For the text-containing cell, return its midpoint in (X, Y) coordinate format. 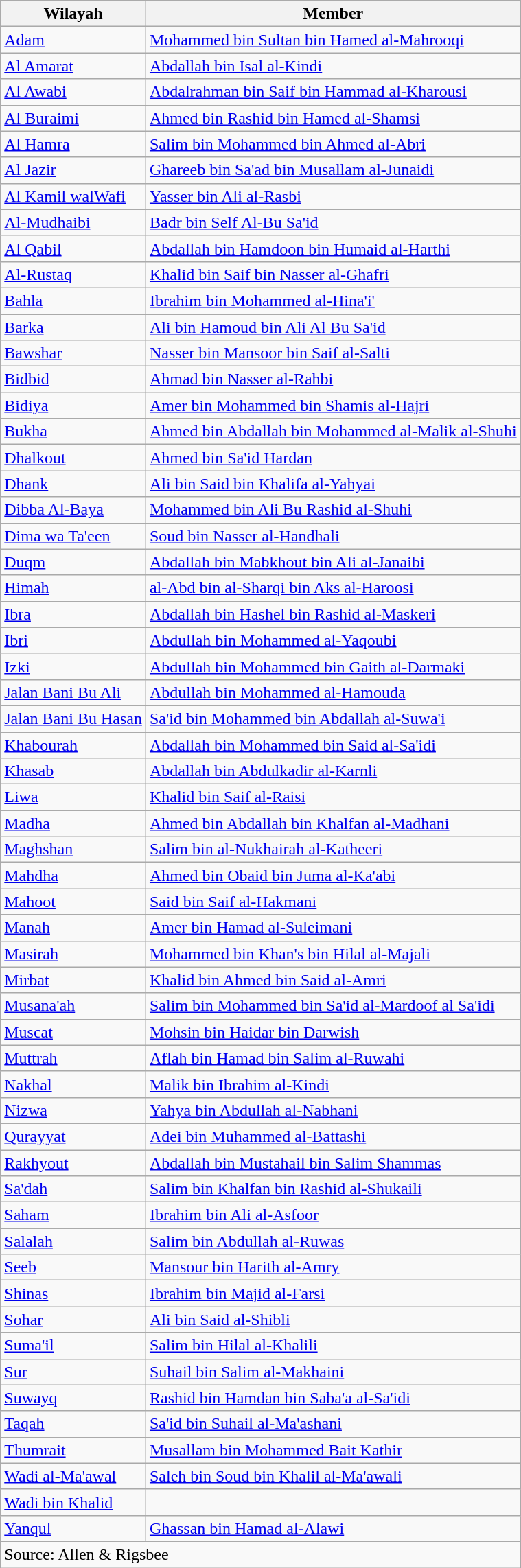
Bahla (73, 301)
Jalan Bani Bu Hasan (73, 718)
Al Kamil walWafi (73, 196)
Rakhyout (73, 1163)
Seeb (73, 1267)
Taqah (73, 1424)
Salim bin Hilal al-Khalili (333, 1346)
Suma'il (73, 1346)
Ibrahim bin Ali al-Asfoor (333, 1215)
Member (333, 14)
Ahmed bin Abdallah bin Mohammed al-Malik al-Shuhi (333, 432)
Amer bin Mohammed bin Shamis al-Hajri (333, 406)
Salim bin Mohammed bin Ahmed al-Abri (333, 144)
Muscat (73, 1032)
Nasser bin Mansoor bin Saif al-Salti (333, 353)
Musallam bin Mohammed Bait Kathir (333, 1450)
Maghshan (73, 850)
Ahmed bin Rashid bin Hamed al-Shamsi (333, 118)
Dhank (73, 484)
Ibrahim bin Majid al-Farsi (333, 1294)
Sa'id bin Suhail al-Ma'ashani (333, 1424)
Himah (73, 588)
al-Abd bin al-Sharqi bin Aks al-Haroosi (333, 588)
Musana'ah (73, 1006)
Al-Rustaq (73, 274)
Thumrait (73, 1450)
Mohammed bin Ali Bu Rashid al-Shuhi (333, 510)
Yahya bin Abdullah al-Nabhani (333, 1110)
Dima wa Ta'een (73, 536)
Liwa (73, 797)
Bidbid (73, 379)
Khalid bin Saif bin Nasser al-Ghafri (333, 274)
Mansour bin Harith al-Amry (333, 1267)
Al Qabil (73, 248)
Manah (73, 928)
Said bin Saif al-Hakmani (333, 902)
Saham (73, 1215)
Salalah (73, 1241)
Salim bin Khalfan bin Rashid al-Shukaili (333, 1189)
Duqm (73, 562)
Adei bin Muhammed al-Battashi (333, 1136)
Ahmed bin Abdallah bin Khalfan al-Madhani (333, 823)
Mohammed bin Sultan bin Hamed al-Mahrooqi (333, 40)
Bawshar (73, 353)
Adam (73, 40)
Malik bin Ibrahim al-Kindi (333, 1084)
Mohsin bin Haidar bin Darwish (333, 1032)
Ibrahim bin Mohammed al-Hina'i' (333, 301)
Yasser bin Ali al-Rasbi (333, 196)
Qurayyat (73, 1136)
Al Buraimi (73, 118)
Abdallah bin Abdulkadir al-Karnli (333, 771)
Mahdha (73, 876)
Mahoot (73, 902)
Ibri (73, 640)
Wadi bin Khalid (73, 1502)
Masirah (73, 954)
Ahmed bin Obaid bin Juma al-Ka'abi (333, 876)
Sohar (73, 1320)
Abdallah bin Isal al-Kindi (333, 66)
Ibra (73, 614)
Abdallah bin Mustahail bin Salim Shammas (333, 1163)
Wilayah (73, 14)
Sur (73, 1372)
Al-Mudhaibi (73, 222)
Rashid bin Hamdan bin Saba'a al-Sa'idi (333, 1398)
Salim bin Mohammed bin Sa'id al-Mardoof al Sa'idi (333, 1006)
Suwayq (73, 1398)
Dibba Al-Baya (73, 510)
Wadi al-Ma'awal (73, 1476)
Sa'dah (73, 1189)
Al Amarat (73, 66)
Suhail bin Salim al-Makhaini (333, 1372)
Ali bin Hamoud bin Ali Al Bu Sa'id (333, 327)
Dhalkout (73, 458)
Abdullah bin Mohammed al-Yaqoubi (333, 640)
Source: Allen & Rigsbee (261, 1554)
Khasab (73, 771)
Abdallah bin Mabkhout bin Ali al-Janaibi (333, 562)
Jalan Bani Bu Ali (73, 692)
Abdallah bin Mohammed bin Said al-Sa'idi (333, 745)
Barka (73, 327)
Abdalrahman bin Saif bin Hammad al-Kharousi (333, 92)
Al Hamra (73, 144)
Al Awabi (73, 92)
Khalid bin Saif al-Raisi (333, 797)
Abdullah bin Mohammed al-Hamouda (333, 692)
Abdullah bin Mohammed bin Gaith al-Darmaki (333, 666)
Ghassan bin Hamad al-Alawi (333, 1528)
Madha (73, 823)
Aflah bin Hamad bin Salim al-Ruwahi (333, 1058)
Mirbat (73, 980)
Badr bin Self Al-Bu Sa'id (333, 222)
Al Jazir (73, 170)
Salim bin al-Nukhairah al-Katheeri (333, 850)
Sa'id bin Mohammed bin Abdallah al-Suwa'i (333, 718)
Muttrah (73, 1058)
Salim bin Abdullah al-Ruwas (333, 1241)
Yanqul (73, 1528)
Shinas (73, 1294)
Nizwa (73, 1110)
Khabourah (73, 745)
Soud bin Nasser al-Handhali (333, 536)
Ahmad bin Nasser al-Rahbi (333, 379)
Khalid bin Ahmed bin Said al-Amri (333, 980)
Mohammed bin Khan's bin Hilal al-Majali (333, 954)
Abdallah bin Hamdoon bin Humaid al-Harthi (333, 248)
Bidiya (73, 406)
Abdallah bin Hashel bin Rashid al-Maskeri (333, 614)
Amer bin Hamad al-Suleimani (333, 928)
Ahmed bin Sa'id Hardan (333, 458)
Izki (73, 666)
Nakhal (73, 1084)
Saleh bin Soud bin Khalil al-Ma'awali (333, 1476)
Ghareeb bin Sa'ad bin Musallam al-Junaidi (333, 170)
Ali bin Said al-Shibli (333, 1320)
Bukha (73, 432)
Ali bin Said bin Khalifa al-Yahyai (333, 484)
